For the text-containing cell, return its midpoint in (x, y) coordinate format. 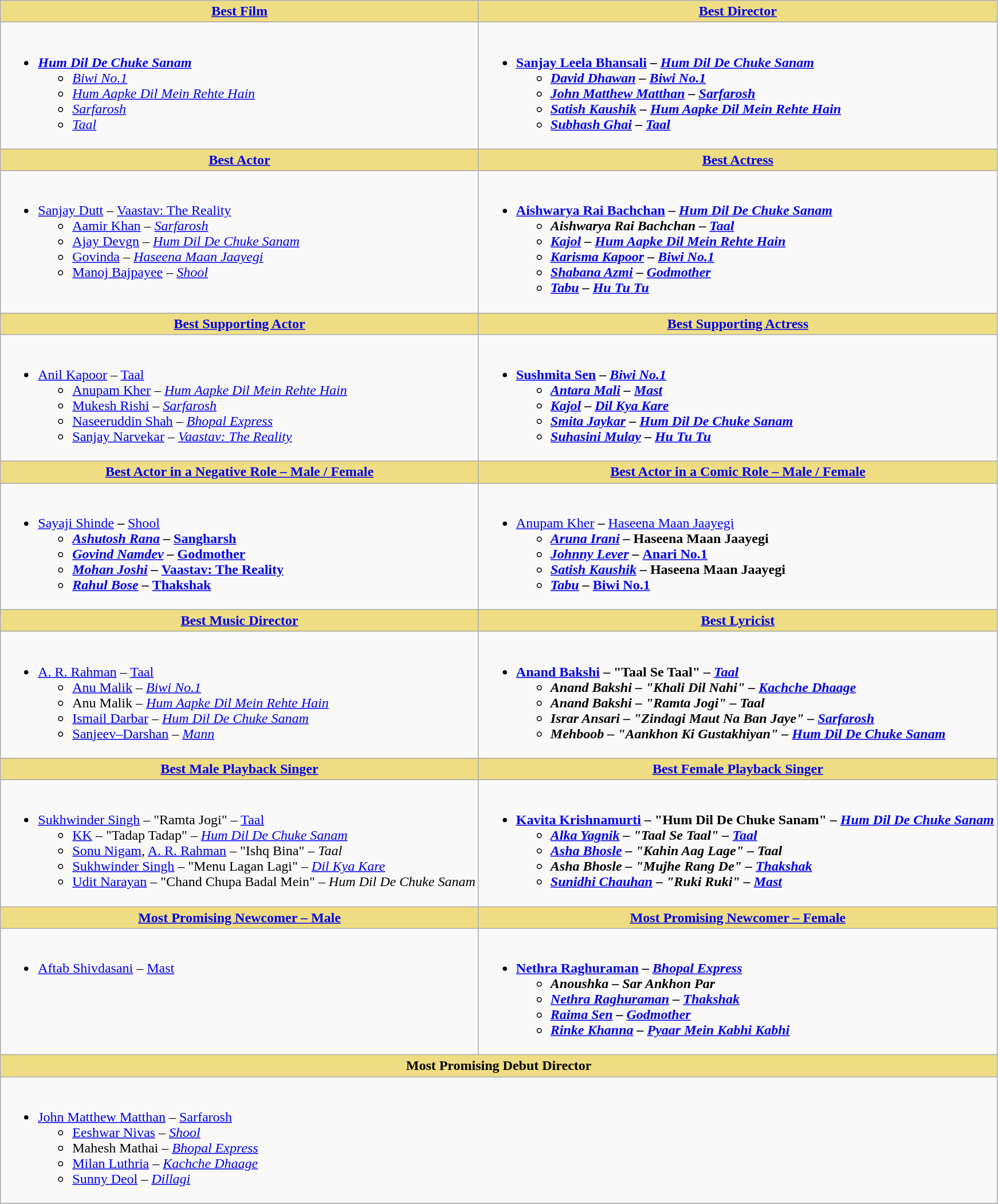
Anupam Kher – Haseena Maan JaayegiAruna Irani – Haseena Maan JaayegiJohnny Lever – Anari No.1Satish Kaushik – Haseena Maan JaayegiTabu – Biwi No.1 (738, 546)
Sanjay Dutt – Vaastav: The RealityAamir Khan – SarfaroshAjay Devgn – Hum Dil De Chuke SanamGovinda – Haseena Maan JaayegiManoj Bajpayee – Shool (239, 242)
Best Actress (738, 160)
Best Music Director (239, 620)
Nethra Raghuraman – Bhopal ExpressAnoushka – Sar Ankhon ParNethra Raghuraman – ThakshakRaima Sen – GodmotherRinke Khanna – Pyaar Mein Kabhi Kabhi (738, 992)
Best Film (239, 11)
A. R. Rahman – TaalAnu Malik – Biwi No.1Anu Malik – Hum Aapke Dil Mein Rehte HainIsmail Darbar – Hum Dil De Chuke SanamSanjeev–Darshan – Mann (239, 694)
Most Promising Newcomer – Male (239, 917)
Best Director (738, 11)
Most Promising Debut Director (499, 1066)
Aftab Shivdasani – Mast (239, 992)
Best Actor in a Comic Role – Male / Female (738, 472)
Best Supporting Actress (738, 324)
Best Lyricist (738, 620)
John Matthew Matthan – SarfaroshEeshwar Nivas – ShoolMahesh Mathai – Bhopal ExpressMilan Luthria – Kachche DhaageSunny Deol – Dillagi (499, 1140)
Best Supporting Actor (239, 324)
Best Male Playback Singer (239, 769)
Most Promising Newcomer – Female (738, 917)
Best Actor (239, 160)
Best Female Playback Singer (738, 769)
Sushmita Sen – Biwi No.1Antara Mali – MastKajol – Dil Kya KareSmita Jaykar – Hum Dil De Chuke SanamSuhasini Mulay – Hu Tu Tu (738, 398)
Hum Dil De Chuke SanamBiwi No.1Hum Aapke Dil Mein Rehte HainSarfaroshTaal (239, 86)
Sayaji Shinde – ShoolAshutosh Rana – SangharshGovind Namdev – GodmotherMohan Joshi – Vaastav: The RealityRahul Bose – Thakshak (239, 546)
Best Actor in a Negative Role – Male / Female (239, 472)
